Extract the (X, Y) coordinate from the center of the cell holding the provided text.  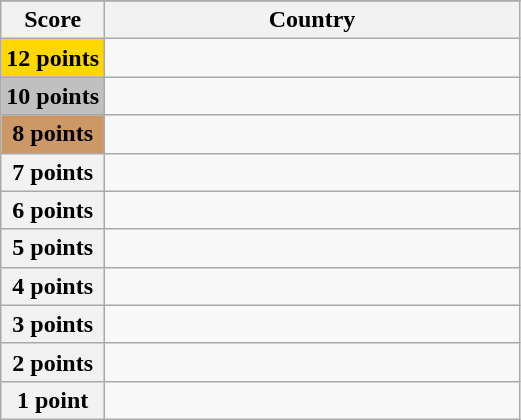
2 points (53, 362)
10 points (53, 96)
6 points (53, 210)
3 points (53, 324)
7 points (53, 172)
4 points (53, 286)
Country (312, 20)
5 points (53, 248)
Score (53, 20)
1 point (53, 400)
12 points (53, 58)
8 points (53, 134)
